Determine the (x, y) coordinate at the center of the cell enclosing the given text.  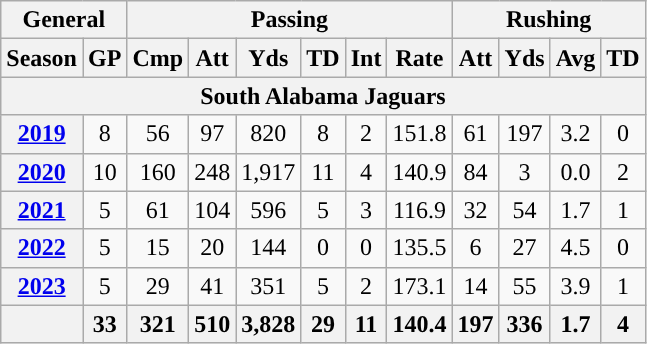
140.9 (420, 172)
84 (476, 172)
151.8 (420, 134)
Rate (420, 58)
General (64, 20)
Cmp (158, 58)
1,917 (268, 172)
140.4 (420, 324)
97 (212, 134)
3.2 (576, 134)
56 (158, 134)
2020 (42, 172)
6 (476, 248)
15 (158, 248)
4.5 (576, 248)
Season (42, 58)
144 (268, 248)
Int (366, 58)
173.1 (420, 286)
160 (158, 172)
South Alabama Jaguars (323, 96)
GP (104, 58)
2019 (42, 134)
32 (476, 210)
41 (212, 286)
Passing (290, 20)
Avg (576, 58)
2022 (42, 248)
10 (104, 172)
248 (212, 172)
510 (212, 324)
20 (212, 248)
3,828 (268, 324)
2021 (42, 210)
Rushing (548, 20)
27 (524, 248)
104 (212, 210)
135.5 (420, 248)
2023 (42, 286)
596 (268, 210)
33 (104, 324)
321 (158, 324)
116.9 (420, 210)
820 (268, 134)
55 (524, 286)
14 (476, 286)
3.9 (576, 286)
54 (524, 210)
0.0 (576, 172)
351 (268, 286)
336 (524, 324)
